Locate the cell with the specified text and output its (x, y) center coordinate. 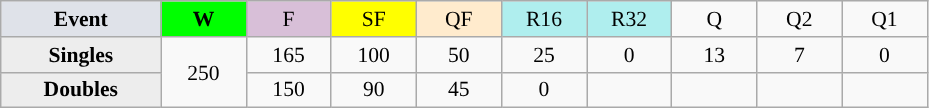
Q2 (800, 19)
Event (81, 19)
250 (204, 72)
F (288, 19)
13 (714, 55)
W (204, 19)
Doubles (81, 90)
50 (458, 55)
150 (288, 90)
QF (458, 19)
45 (458, 90)
7 (800, 55)
Q (714, 19)
100 (374, 55)
R16 (544, 19)
SF (374, 19)
165 (288, 55)
Singles (81, 55)
25 (544, 55)
90 (374, 90)
R32 (628, 19)
Q1 (884, 19)
